Output the [x, y] coordinate of the center of the cell containing the given text.  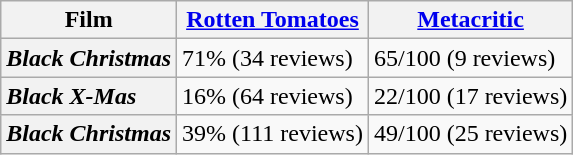
16% (64 reviews) [273, 96]
65/100 (9 reviews) [470, 58]
22/100 (17 reviews) [470, 96]
Metacritic [470, 20]
39% (111 reviews) [273, 134]
71% (34 reviews) [273, 58]
Black X-Mas [89, 96]
49/100 (25 reviews) [470, 134]
Rotten Tomatoes [273, 20]
Film [89, 20]
